Identify which cell holds the provided text, then report its [x, y] central coordinate. 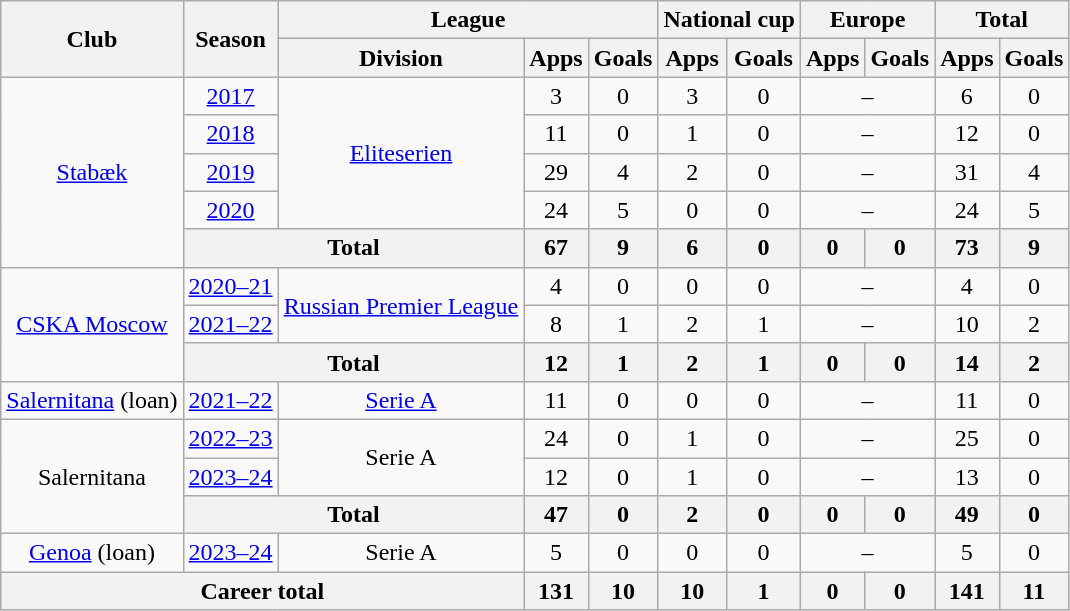
National cup [729, 20]
131 [556, 591]
Career total [262, 591]
Genoa (loan) [92, 553]
14 [967, 362]
67 [556, 248]
Club [92, 39]
Europe [867, 20]
47 [556, 515]
73 [967, 248]
2019 [230, 172]
2020 [230, 210]
CSKA Moscow [92, 324]
13 [967, 477]
2022–23 [230, 438]
25 [967, 438]
Eliteserien [401, 153]
2018 [230, 134]
Salernitana (loan) [92, 400]
2020–21 [230, 286]
8 [556, 324]
49 [967, 515]
31 [967, 172]
Salernitana [92, 476]
League [468, 20]
Stabæk [92, 172]
29 [556, 172]
Russian Premier League [401, 305]
141 [967, 591]
Season [230, 39]
2017 [230, 96]
Division [401, 58]
